Capture the cell that displays the provided text and extract its [X, Y] central coordinate. 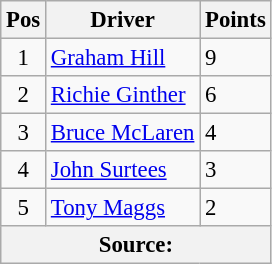
John Surtees [123, 170]
Source: [136, 245]
5 [24, 208]
Pos [24, 20]
Driver [123, 20]
Richie Ginther [123, 95]
9 [236, 58]
Points [236, 20]
Tony Maggs [123, 208]
1 [24, 58]
Bruce McLaren [123, 133]
6 [236, 95]
Graham Hill [123, 58]
